Locate the cell with the specified text and output its (X, Y) center coordinate. 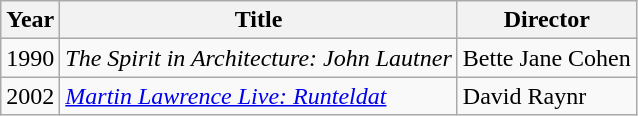
2002 (30, 96)
The Spirit in Architecture: John Lautner (258, 58)
Director (546, 20)
David Raynr (546, 96)
Martin Lawrence Live: Runteldat (258, 96)
1990 (30, 58)
Year (30, 20)
Title (258, 20)
Bette Jane Cohen (546, 58)
